Search for the cell housing the specified text and yield its [X, Y] center coordinate. 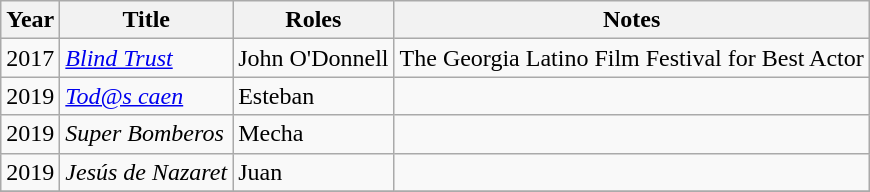
Mecha [314, 134]
Year [30, 20]
Esteban [314, 96]
The Georgia Latino Film Festival for Best Actor [632, 58]
2017 [30, 58]
Blind Trust [146, 58]
Juan [314, 172]
Roles [314, 20]
Title [146, 20]
John O'Donnell [314, 58]
Tod@s caen [146, 96]
Jesús de Nazaret [146, 172]
Super Bomberos [146, 134]
Notes [632, 20]
